For the text-containing cell, return its midpoint in [x, y] coordinate format. 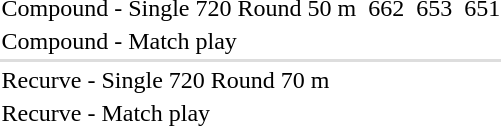
Compound - Match play [179, 41]
Recurve - Single 720 Round 70 m [179, 80]
